Detect which cell encompasses the target text, then output its (x, y) center coordinate. 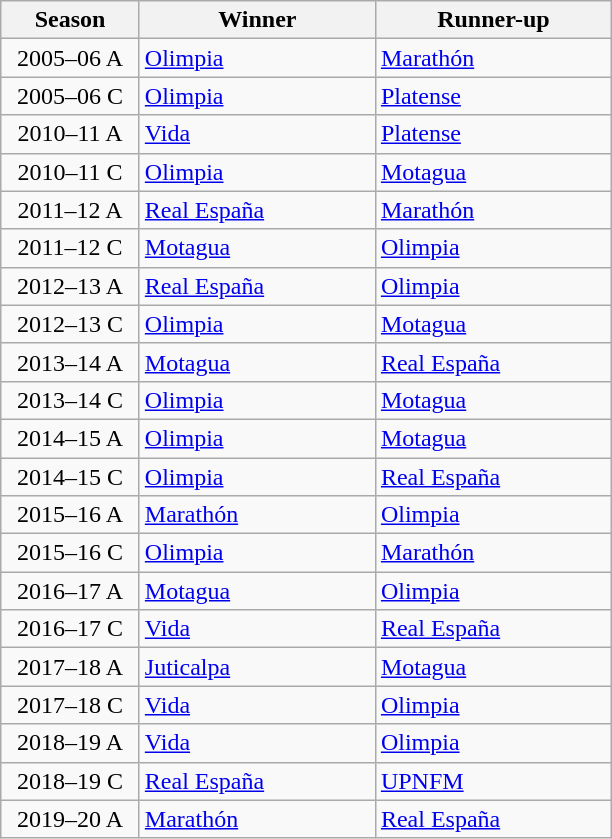
Juticalpa (257, 667)
2012–13 A (70, 286)
2016–17 C (70, 629)
2011–12 A (70, 210)
2019–20 A (70, 819)
Winner (257, 20)
2014–15 A (70, 438)
2011–12 C (70, 248)
Runner-up (493, 20)
2018–19 A (70, 743)
2015–16 C (70, 553)
2018–19 C (70, 781)
2014–15 C (70, 477)
UPNFM (493, 781)
2017–18 A (70, 667)
Season (70, 20)
2016–17 A (70, 591)
2013–14 A (70, 362)
2017–18 C (70, 705)
2005–06 C (70, 96)
2010–11 C (70, 172)
2005–06 A (70, 58)
2015–16 A (70, 515)
2010–11 A (70, 134)
2012–13 C (70, 324)
2013–14 C (70, 400)
